Determine the [x, y] coordinate at the center of the cell enclosing the given text.  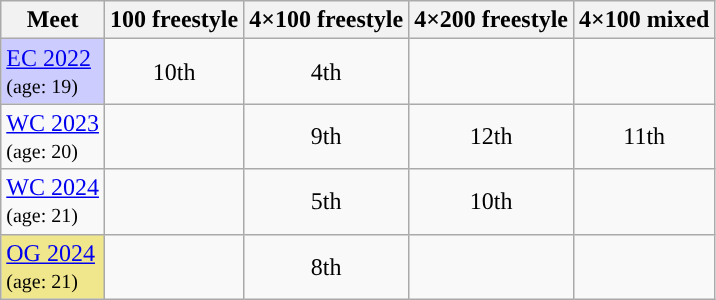
100 freestyle [174, 20]
WC 2024(age: 21) [53, 202]
WC 2023(age: 20) [53, 136]
OG 2024(age: 21) [53, 266]
4th [326, 72]
4×200 freestyle [492, 20]
4×100 freestyle [326, 20]
12th [492, 136]
Meet [53, 20]
11th [644, 136]
8th [326, 266]
5th [326, 202]
4×100 mixed [644, 20]
9th [326, 136]
EC 2022(age: 19) [53, 72]
